Capture the cell that displays the provided text and extract its (x, y) central coordinate. 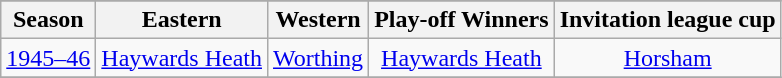
Worthing (318, 58)
Horsham (668, 58)
Invitation league cup (668, 20)
Eastern (182, 20)
Season (48, 20)
1945–46 (48, 58)
Western (318, 20)
Play-off Winners (462, 20)
